Pinpoint the cell where the given text exists, returning its (x, y) midpoint coordinate. 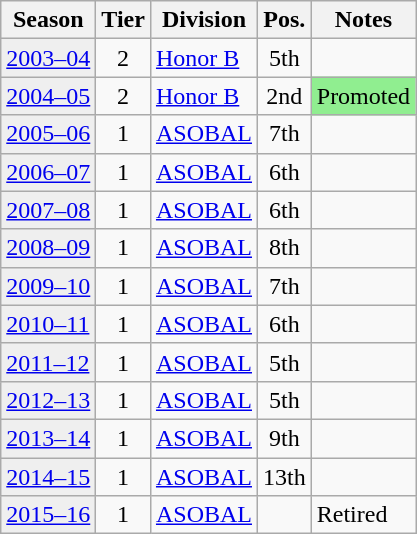
Promoted (363, 96)
8th (285, 248)
2004–05 (48, 96)
Notes (363, 20)
2009–10 (48, 286)
2003–04 (48, 58)
2008–09 (48, 248)
2013–14 (48, 438)
2015–16 (48, 515)
Pos. (285, 20)
13th (285, 477)
Season (48, 20)
Retired (363, 515)
2010–11 (48, 324)
Division (204, 20)
2012–13 (48, 400)
2014–15 (48, 477)
2007–08 (48, 210)
2nd (285, 96)
9th (285, 438)
2005–06 (48, 134)
2011–12 (48, 362)
Tier (124, 20)
2006–07 (48, 172)
